From the cell containing the given text, extract its center point as (X, Y) coordinate. 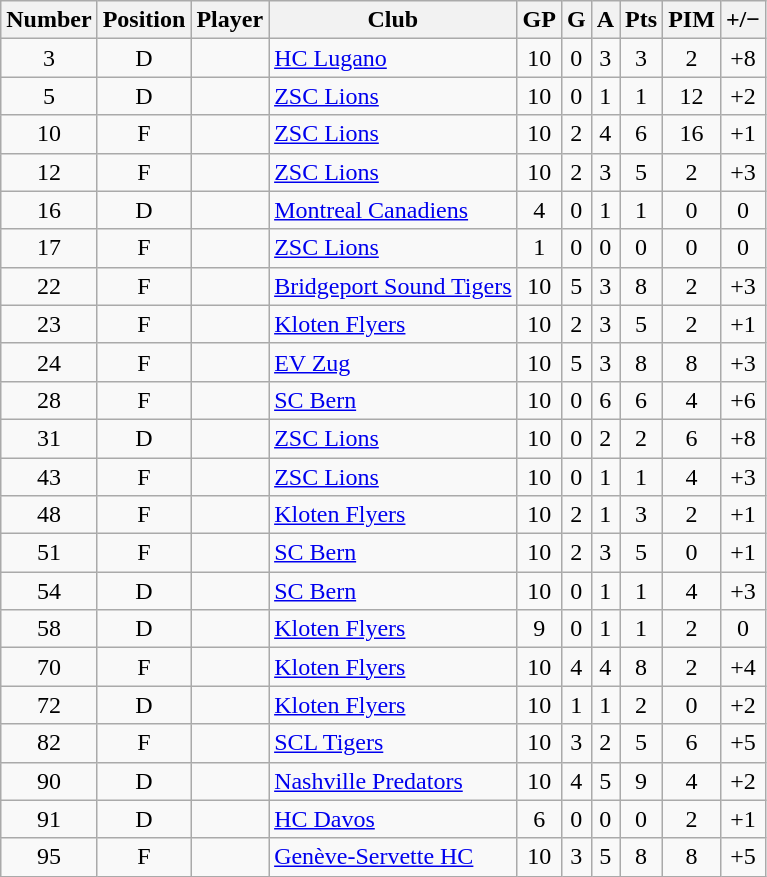
58 (49, 629)
A (605, 20)
82 (49, 743)
23 (49, 324)
Nashville Predators (393, 781)
54 (49, 591)
SCL Tigers (393, 743)
17 (49, 248)
Montreal Canadiens (393, 210)
+4 (742, 667)
+/− (742, 20)
GP (539, 20)
HC Lugano (393, 58)
51 (49, 553)
24 (49, 362)
43 (49, 477)
Pts (642, 20)
EV Zug (393, 362)
95 (49, 857)
91 (49, 819)
Club (393, 20)
90 (49, 781)
31 (49, 438)
Genève-Servette HC (393, 857)
+6 (742, 400)
22 (49, 286)
Player (230, 20)
48 (49, 515)
Number (49, 20)
Bridgeport Sound Tigers (393, 286)
70 (49, 667)
HC Davos (393, 819)
G (576, 20)
PIM (692, 20)
28 (49, 400)
Position (144, 20)
72 (49, 705)
